Extract the [X, Y] coordinate from the center of the cell holding the provided text.  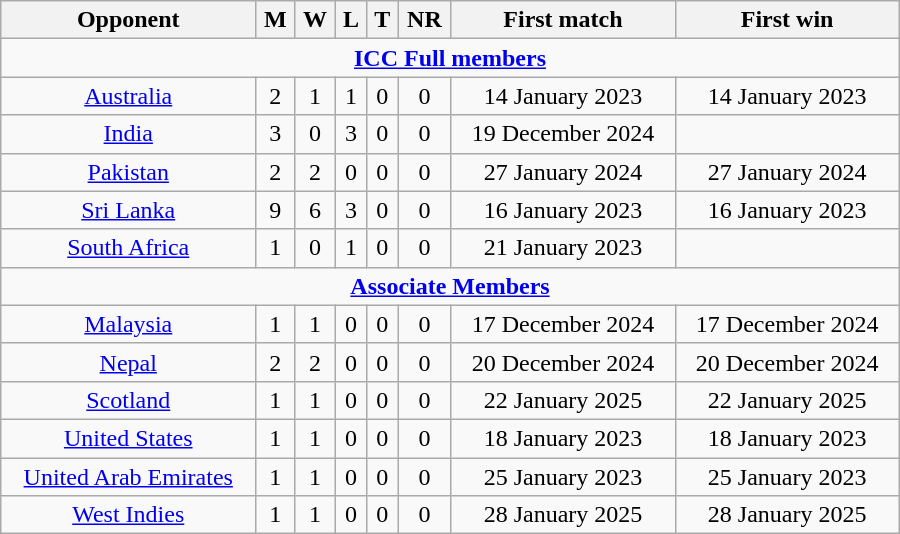
ICC Full members [450, 58]
Pakistan [128, 172]
First win [787, 20]
Associate Members [450, 286]
West Indies [128, 515]
Malaysia [128, 324]
L [350, 20]
M [276, 20]
United Arab Emirates [128, 477]
NR [424, 20]
United States [128, 438]
South Africa [128, 248]
First match [563, 20]
Australia [128, 96]
6 [316, 210]
T [382, 20]
Nepal [128, 362]
W [316, 20]
9 [276, 210]
21 January 2023 [563, 248]
India [128, 134]
Opponent [128, 20]
Sri Lanka [128, 210]
Scotland [128, 400]
19 December 2024 [563, 134]
